Return the (x, y) coordinate for the center point of the cell that contains the specified text.  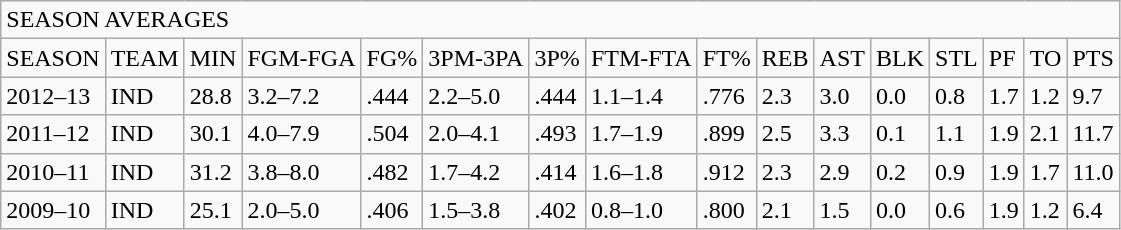
.800 (726, 210)
3.3 (842, 134)
.482 (392, 172)
0.1 (900, 134)
0.9 (957, 172)
4.0–7.9 (302, 134)
3.8–8.0 (302, 172)
31.2 (213, 172)
3P% (557, 58)
9.7 (1093, 96)
0.2 (900, 172)
.504 (392, 134)
2012–13 (53, 96)
6.4 (1093, 210)
TO (1046, 58)
3PM-3PA (476, 58)
BLK (900, 58)
2.5 (785, 134)
25.1 (213, 210)
.912 (726, 172)
TEAM (144, 58)
AST (842, 58)
1.6–1.8 (641, 172)
.406 (392, 210)
1.1 (957, 134)
PF (1004, 58)
28.8 (213, 96)
1.5–3.8 (476, 210)
2.9 (842, 172)
2.0–4.1 (476, 134)
1.7–4.2 (476, 172)
0.6 (957, 210)
1.5 (842, 210)
0.8 (957, 96)
STL (957, 58)
.402 (557, 210)
FT% (726, 58)
PTS (1093, 58)
2011–12 (53, 134)
11.7 (1093, 134)
3.2–7.2 (302, 96)
1.1–1.4 (641, 96)
2.2–5.0 (476, 96)
2010–11 (53, 172)
.414 (557, 172)
0.8–1.0 (641, 210)
.493 (557, 134)
30.1 (213, 134)
11.0 (1093, 172)
FGM-FGA (302, 58)
3.0 (842, 96)
SEASON (53, 58)
2.0–5.0 (302, 210)
.776 (726, 96)
.899 (726, 134)
MIN (213, 58)
1.7–1.9 (641, 134)
SEASON AVERAGES (560, 20)
2009–10 (53, 210)
REB (785, 58)
FG% (392, 58)
FTM-FTA (641, 58)
